Return the (X, Y) coordinate for the center point of the cell that contains the specified text.  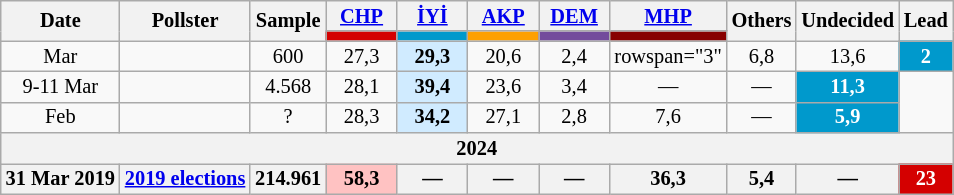
58,3 (362, 178)
2019 elections (185, 178)
600 (288, 56)
Sample (288, 20)
2 (926, 56)
Pollster (185, 20)
Date (60, 20)
Others (762, 20)
214.961 (288, 178)
rowspan="3" (668, 56)
6,8 (762, 56)
28,1 (362, 86)
İYİ (432, 16)
2,8 (574, 118)
23,6 (504, 86)
Undecided (848, 20)
23 (926, 178)
? (288, 118)
36,3 (668, 178)
34,2 (432, 118)
29,3 (432, 56)
13,6 (848, 56)
31 Mar 2019 (60, 178)
AKP (504, 16)
3,4 (574, 86)
Lead (926, 20)
Feb (60, 118)
28,3 (362, 118)
CHP (362, 16)
2024 (477, 148)
5,9 (848, 118)
27,1 (504, 118)
MHP (668, 16)
5,4 (762, 178)
7,6 (668, 118)
20,6 (504, 56)
4.568 (288, 86)
39,4 (432, 86)
11,3 (848, 86)
9-11 Mar (60, 86)
Mar (60, 56)
2,4 (574, 56)
DEM (574, 16)
27,3 (362, 56)
